Return [X, Y] of the center of cell containing provided text 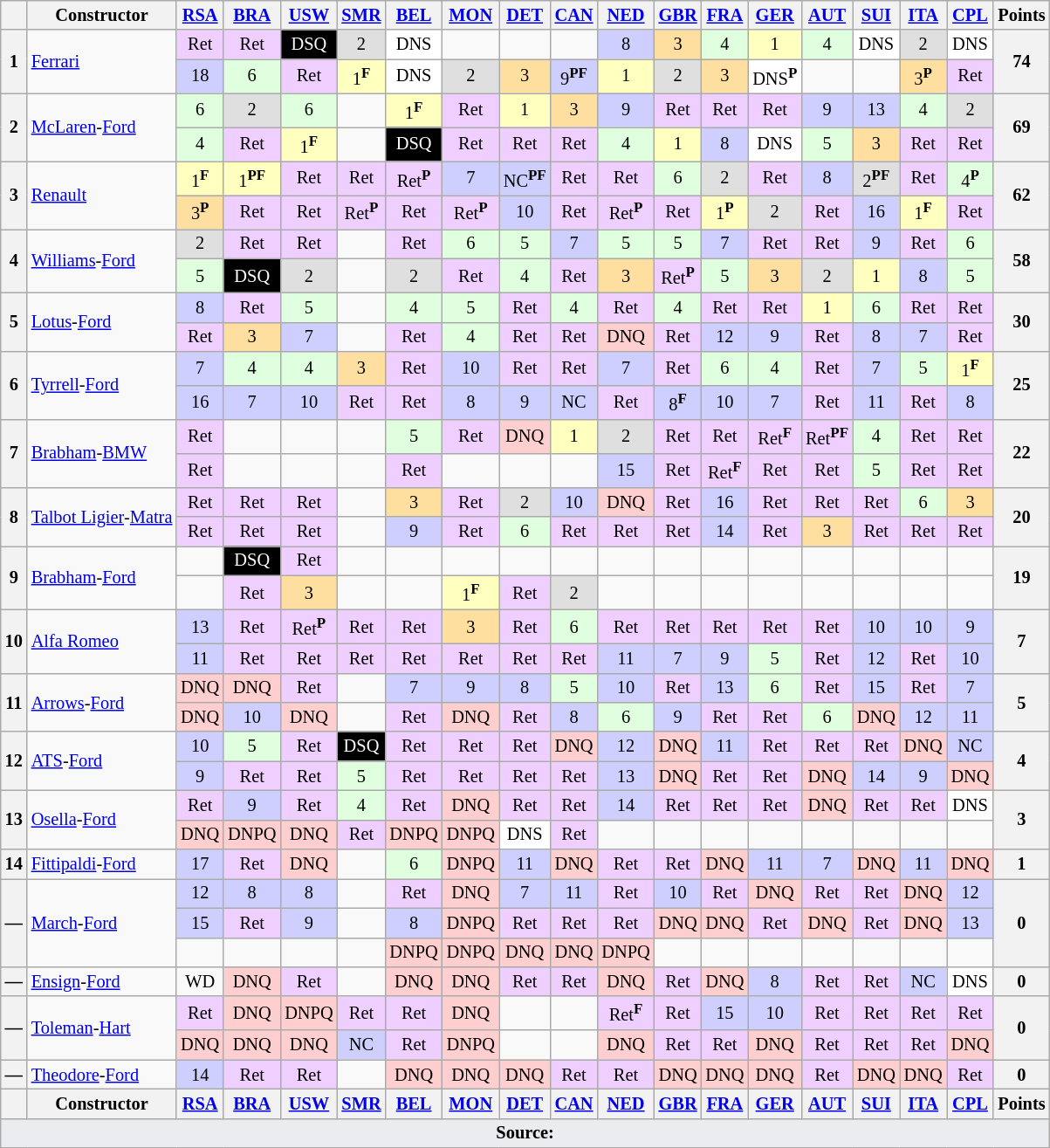
69 [1021, 127]
17 [200, 864]
9PF [574, 77]
WD [200, 981]
DNSP [775, 77]
22 [1021, 453]
18 [200, 77]
1PF [251, 178]
Source: [525, 1133]
20 [1021, 517]
Ferrari [101, 61]
Ensign-Ford [101, 981]
19 [1021, 578]
74 [1021, 61]
30 [1021, 321]
Toleman-Hart [101, 1028]
25 [1021, 385]
Renault [101, 196]
McLaren-Ford [101, 127]
8F [678, 402]
62 [1021, 196]
58 [1021, 260]
1P [724, 211]
ATS-Ford [101, 761]
RetPF [827, 437]
Alfa Romeo [101, 641]
Lotus-Ford [101, 321]
Williams-Ford [101, 260]
4P [971, 178]
Talbot Ligier-Matra [101, 517]
NCPF [525, 178]
Fittipaldi-Ford [101, 864]
2PF [876, 178]
Osella-Ford [101, 819]
Brabham-Ford [101, 578]
Arrows-Ford [101, 702]
Tyrrell-Ford [101, 385]
Brabham-BMW [101, 453]
Theodore-Ford [101, 1075]
March-Ford [101, 922]
